Search for the cell housing the specified text and yield its [X, Y] center coordinate. 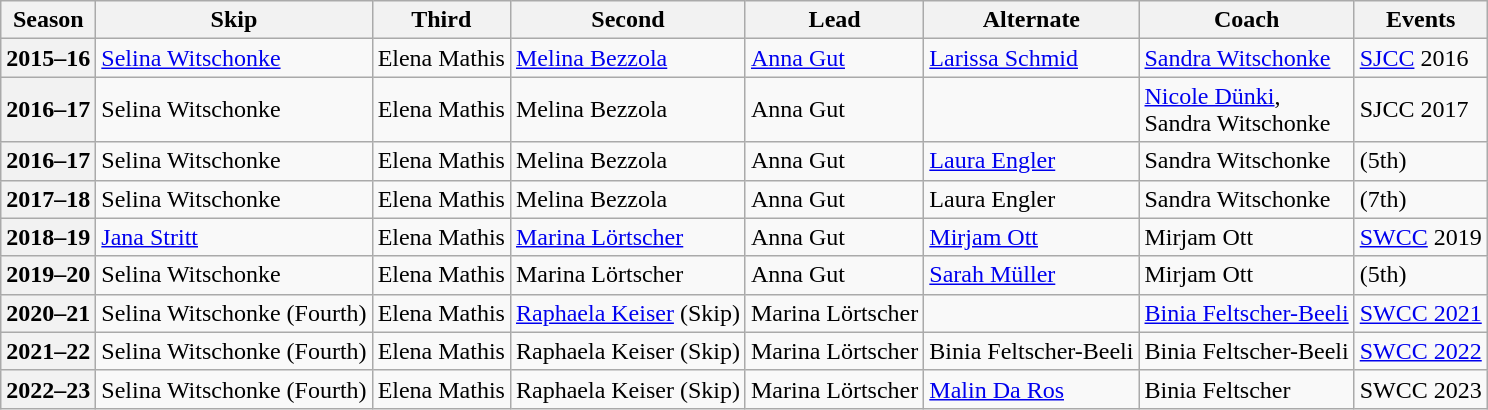
2019–20 [48, 275]
SJCC 2017 [1420, 110]
2017–18 [48, 199]
Coach [1246, 20]
Larissa Schmid [1032, 58]
SJCC 2016 [1420, 58]
2021–22 [48, 351]
Jana Stritt [234, 237]
Binia Feltscher [1246, 389]
Lead [834, 20]
Season [48, 20]
Skip [234, 20]
Events [1420, 20]
2022–23 [48, 389]
Malin Da Ros [1032, 389]
SWCC 2019 [1420, 237]
Third [441, 20]
2018–19 [48, 237]
SWCC 2023 [1420, 389]
SWCC 2021 [1420, 313]
Second [628, 20]
SWCC 2022 [1420, 351]
2020–21 [48, 313]
Sarah Müller [1032, 275]
(7th) [1420, 199]
Alternate [1032, 20]
2015–16 [48, 58]
Nicole Dünki,Sandra Witschonke [1246, 110]
